Search for the cell housing the specified text and yield its [x, y] center coordinate. 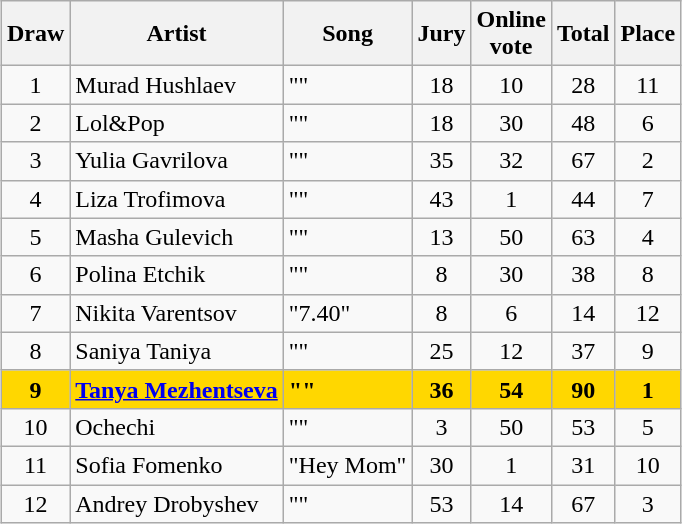
Place [648, 34]
Artist [177, 34]
43 [442, 199]
Total [583, 34]
Ochechi [177, 427]
Murad Hushlaev [177, 85]
Jury [442, 34]
Nikita Varentsov [177, 313]
Masha Gulevich [177, 237]
44 [583, 199]
Andrey Drobyshev [177, 503]
48 [583, 123]
Tanya Mezhentseva [177, 389]
54 [511, 389]
Draw [35, 34]
38 [583, 275]
Onlinevote [511, 34]
32 [511, 161]
36 [442, 389]
90 [583, 389]
"7.40" [348, 313]
28 [583, 85]
35 [442, 161]
Lol&Pop [177, 123]
63 [583, 237]
Polina Etchik [177, 275]
"Hey Mom" [348, 465]
Yulia Gavrilova [177, 161]
Liza Trofimova [177, 199]
31 [583, 465]
Saniya Taniya [177, 351]
Sofia Fomenko [177, 465]
13 [442, 237]
25 [442, 351]
Song [348, 34]
37 [583, 351]
